Search for the cell housing the specified text and yield its (X, Y) center coordinate. 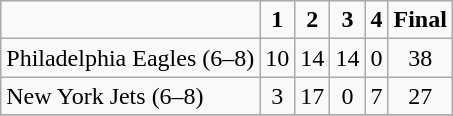
27 (420, 96)
1 (278, 20)
10 (278, 58)
17 (312, 96)
2 (312, 20)
Philadelphia Eagles (6–8) (130, 58)
New York Jets (6–8) (130, 96)
38 (420, 58)
4 (376, 20)
7 (376, 96)
Final (420, 20)
